Return (X, Y) of the center of cell containing provided text 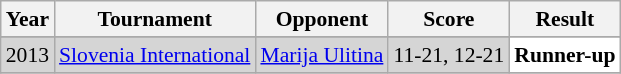
Opponent (322, 19)
Runner-up (564, 55)
2013 (28, 55)
Score (448, 19)
Tournament (154, 19)
11-21, 12-21 (448, 55)
Year (28, 19)
Result (564, 19)
Marija Ulitina (322, 55)
Slovenia International (154, 55)
